Output the [x, y] coordinate of the center of the cell containing the given text.  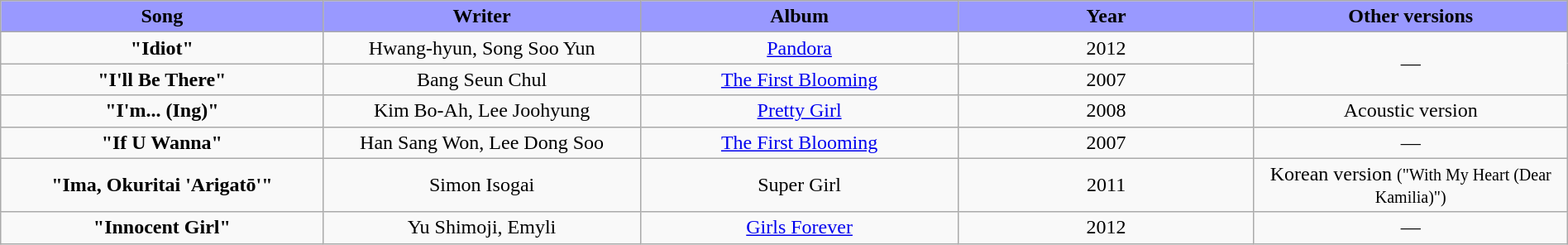
Song [162, 17]
"Ima, Okuritai 'Arigatō'" [162, 185]
Simon Isogai [481, 185]
Pretty Girl [799, 111]
Bang Seun Chul [481, 79]
Kim Bo-Ah, Lee Joohyung [481, 111]
"Idiot" [162, 48]
Writer [481, 17]
"If U Wanna" [162, 142]
2011 [1107, 185]
Pandora [799, 48]
"I'll Be There" [162, 79]
2008 [1107, 111]
"Innocent Girl" [162, 228]
Girls Forever [799, 228]
Yu Shimoji, Emyli [481, 228]
Other versions [1411, 17]
Album [799, 17]
"I'm... (Ing)" [162, 111]
Year [1107, 17]
Han Sang Won, Lee Dong Soo [481, 142]
Super Girl [799, 185]
Korean version ("With My Heart (Dear Kamilia)") [1411, 185]
Acoustic version [1411, 111]
Hwang-hyun, Song Soo Yun [481, 48]
